Identify which cell holds the provided text, then report its (x, y) central coordinate. 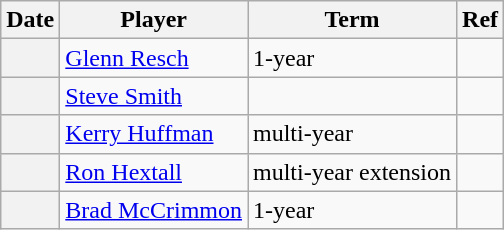
multi-year (352, 134)
Ref (480, 20)
Ron Hextall (154, 172)
Steve Smith (154, 96)
multi-year extension (352, 172)
Date (30, 20)
Player (154, 20)
Term (352, 20)
Glenn Resch (154, 58)
Brad McCrimmon (154, 210)
Kerry Huffman (154, 134)
